Identify which cell holds the provided text, then report its (x, y) central coordinate. 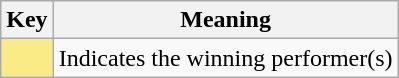
Indicates the winning performer(s) (226, 58)
Key (27, 20)
Meaning (226, 20)
